Determine the [x, y] coordinate at the center of the cell enclosing the given text.  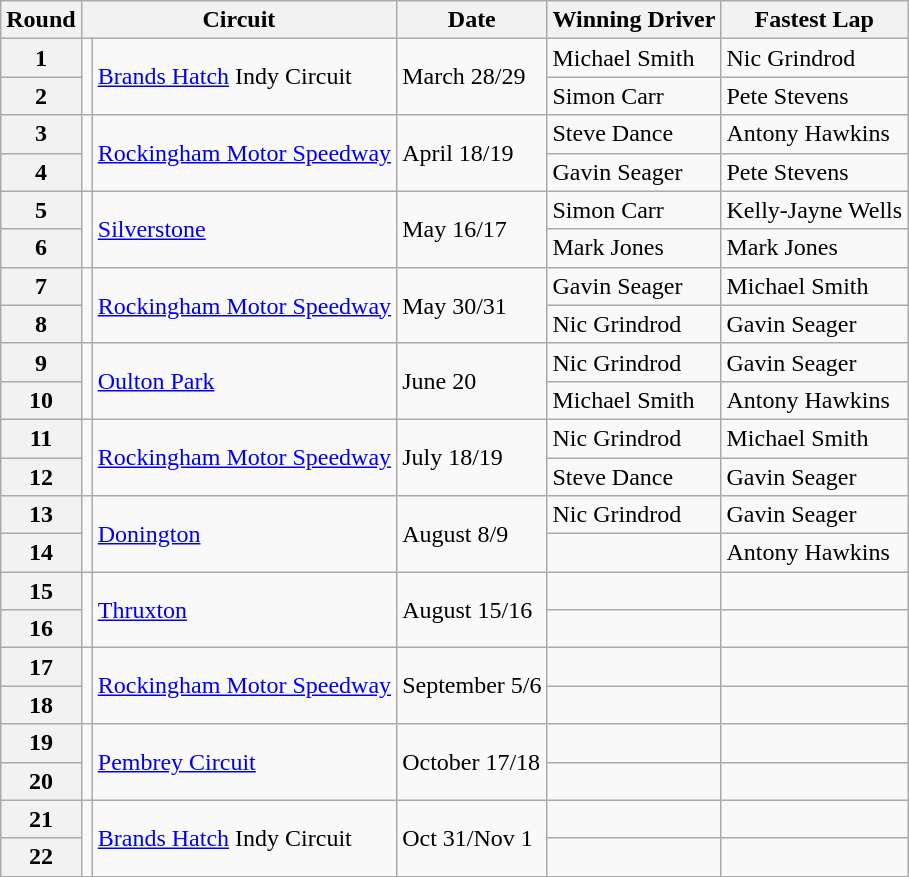
Silverstone [244, 229]
9 [41, 362]
1 [41, 58]
August 8/9 [472, 534]
14 [41, 553]
Date [472, 20]
June 20 [472, 381]
19 [41, 743]
May 30/31 [472, 305]
13 [41, 515]
2 [41, 96]
21 [41, 819]
September 5/6 [472, 686]
3 [41, 134]
7 [41, 286]
8 [41, 324]
6 [41, 248]
20 [41, 781]
12 [41, 477]
October 17/18 [472, 762]
Round [41, 20]
July 18/19 [472, 457]
August 15/16 [472, 610]
Donington [244, 534]
17 [41, 667]
16 [41, 629]
Oulton Park [244, 381]
March 28/29 [472, 77]
Oct 31/Nov 1 [472, 838]
10 [41, 400]
Winning Driver [634, 20]
18 [41, 705]
Kelly-Jayne Wells [814, 210]
11 [41, 438]
May 16/17 [472, 229]
Thruxton [244, 610]
22 [41, 857]
Circuit [238, 20]
5 [41, 210]
April 18/19 [472, 153]
15 [41, 591]
Fastest Lap [814, 20]
Pembrey Circuit [244, 762]
4 [41, 172]
